Return (X, Y) of the center of cell containing provided text 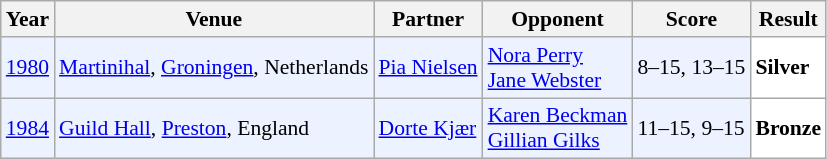
1984 (28, 128)
Opponent (558, 19)
Score (691, 19)
1980 (28, 68)
Year (28, 19)
Martinihal, Groningen, Netherlands (214, 68)
Silver (788, 68)
Dorte Kjær (428, 128)
Nora Perry Jane Webster (558, 68)
11–15, 9–15 (691, 128)
Pia Nielsen (428, 68)
Guild Hall, Preston, England (214, 128)
Partner (428, 19)
Venue (214, 19)
Result (788, 19)
Karen Beckman Gillian Gilks (558, 128)
8–15, 13–15 (691, 68)
Bronze (788, 128)
